Find where the given text appears and provide that cell's center as (X, Y) coordinate. 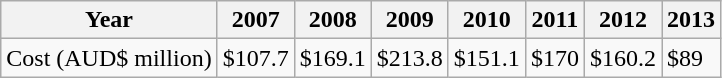
2009 (410, 20)
$107.7 (256, 58)
$170 (554, 58)
$213.8 (410, 58)
2012 (622, 20)
$89 (692, 58)
$151.1 (486, 58)
2007 (256, 20)
2011 (554, 20)
Cost (AUD$ million) (109, 58)
2013 (692, 20)
$169.1 (332, 58)
2008 (332, 20)
2010 (486, 20)
Year (109, 20)
$160.2 (622, 58)
